Identify which cell holds the provided text, then report its [x, y] central coordinate. 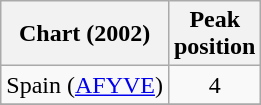
Spain (AFYVE) [85, 85]
Chart (2002) [85, 34]
4 [214, 85]
Peakposition [214, 34]
